Return the (x, y) coordinate for the center point of the cell that contains the specified text.  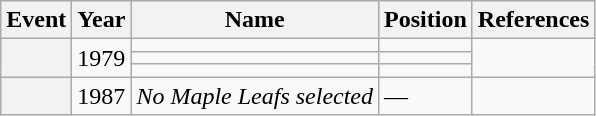
Name (255, 20)
Year (102, 20)
1979 (102, 58)
No Maple Leafs selected (255, 96)
1987 (102, 96)
— (426, 96)
References (534, 20)
Event (36, 20)
Position (426, 20)
